Output the (X, Y) coordinate of the center of the cell containing the given text.  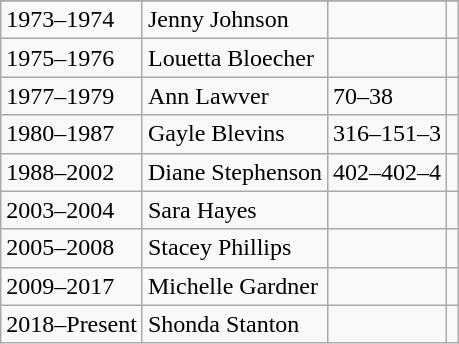
402–402–4 (388, 172)
1977–1979 (72, 96)
2018–Present (72, 324)
316–151–3 (388, 134)
Stacey Phillips (234, 248)
Gayle Blevins (234, 134)
1988–2002 (72, 172)
Sara Hayes (234, 210)
Shonda Stanton (234, 324)
Louetta Bloecher (234, 58)
1980–1987 (72, 134)
Michelle Gardner (234, 286)
1973–1974 (72, 20)
2005–2008 (72, 248)
70–38 (388, 96)
1975–1976 (72, 58)
Diane Stephenson (234, 172)
Jenny Johnson (234, 20)
2003–2004 (72, 210)
2009–2017 (72, 286)
Ann Lawver (234, 96)
